Provide the [X, Y] coordinate of the cell's center where the given text is located.  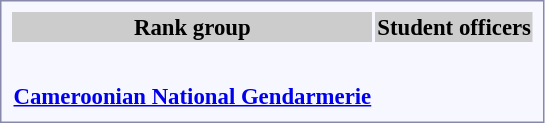
Rank group [192, 27]
Student officers [454, 27]
Cameroonian National Gendarmerie [192, 96]
